Output the (x, y) coordinate of the center of the cell containing the given text.  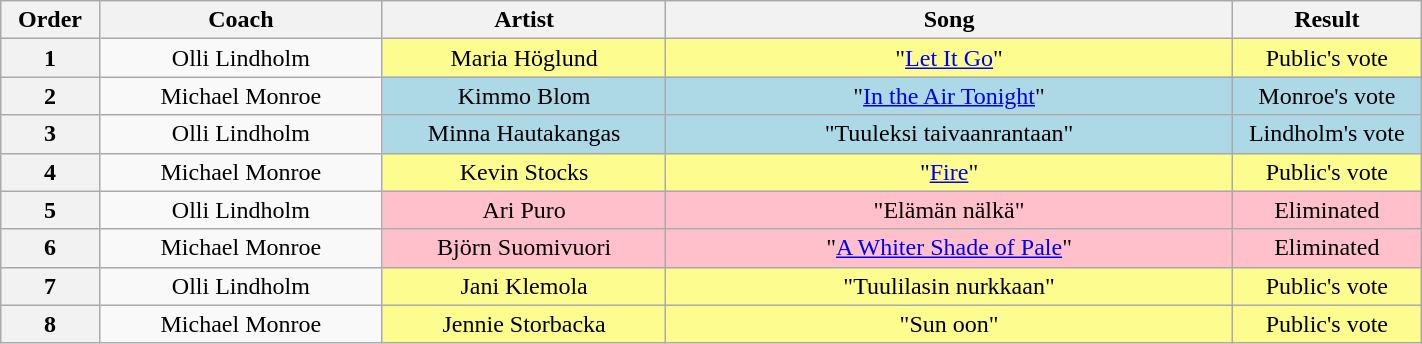
8 (50, 324)
"Elämän nälkä" (950, 210)
Ari Puro (524, 210)
Maria Höglund (524, 58)
"In the Air Tonight" (950, 96)
"Let It Go" (950, 58)
"Tuuleksi taivaanrantaan" (950, 134)
Order (50, 20)
6 (50, 248)
3 (50, 134)
Minna Hautakangas (524, 134)
4 (50, 172)
Jennie Storbacka (524, 324)
Coach (240, 20)
5 (50, 210)
Result (1326, 20)
Artist (524, 20)
"Tuulilasin nurkkaan" (950, 286)
"Sun oon" (950, 324)
7 (50, 286)
1 (50, 58)
Björn Suomivuori (524, 248)
"A Whiter Shade of Pale" (950, 248)
Jani Klemola (524, 286)
Kimmo Blom (524, 96)
Lindholm's vote (1326, 134)
Song (950, 20)
Monroe's vote (1326, 96)
"Fire" (950, 172)
Kevin Stocks (524, 172)
2 (50, 96)
